Output the [X, Y] coordinate of the center of the cell containing the given text.  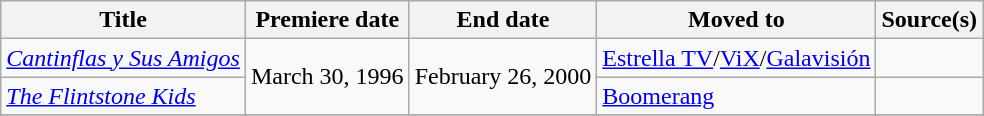
Boomerang [736, 96]
Premiere date [327, 20]
Cantinflas y Sus Amigos [124, 58]
Estrella TV/ViX/Galavisión [736, 58]
Source(s) [930, 20]
End date [503, 20]
Title [124, 20]
The Flintstone Kids [124, 96]
Moved to [736, 20]
February 26, 2000 [503, 77]
March 30, 1996 [327, 77]
